Detect which cell encompasses the target text, then output its [X, Y] center coordinate. 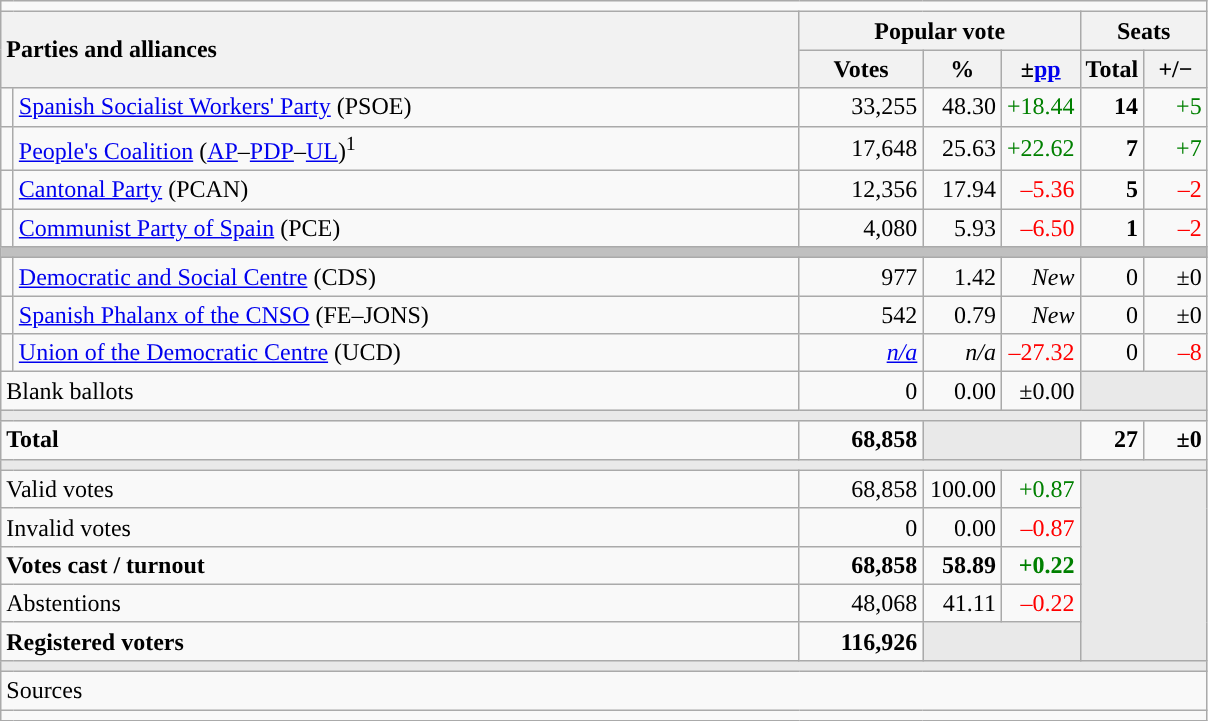
58.89 [962, 565]
–27.32 [1040, 353]
Votes [861, 69]
Abstentions [400, 603]
–0.87 [1040, 527]
+22.62 [1040, 148]
Democratic and Social Centre (CDS) [406, 277]
Spanish Phalanx of the CNSO (FE–JONS) [406, 315]
5 [1112, 190]
1.42 [962, 277]
Sources [604, 691]
–8 [1176, 353]
100.00 [962, 489]
977 [861, 277]
+0.22 [1040, 565]
25.63 [962, 148]
–6.50 [1040, 228]
+7 [1176, 148]
±pp [1040, 69]
Spanish Socialist Workers' Party (PSOE) [406, 107]
41.11 [962, 603]
Parties and alliances [400, 50]
–5.36 [1040, 190]
12,356 [861, 190]
+0.87 [1040, 489]
5.93 [962, 228]
4,080 [861, 228]
48.30 [962, 107]
Blank ballots [400, 391]
0.79 [962, 315]
Invalid votes [400, 527]
48,068 [861, 603]
±0.00 [1040, 391]
Communist Party of Spain (PCE) [406, 228]
Popular vote [940, 31]
116,926 [861, 641]
Cantonal Party (PCAN) [406, 190]
27 [1112, 440]
+/− [1176, 69]
542 [861, 315]
Seats [1144, 31]
% [962, 69]
+18.44 [1040, 107]
–0.22 [1040, 603]
17,648 [861, 148]
1 [1112, 228]
+5 [1176, 107]
People's Coalition (AP–PDP–UL)1 [406, 148]
Valid votes [400, 489]
17.94 [962, 190]
14 [1112, 107]
Votes cast / turnout [400, 565]
33,255 [861, 107]
7 [1112, 148]
Registered voters [400, 641]
Union of the Democratic Centre (UCD) [406, 353]
